Identify which cell holds the provided text, then report its [X, Y] central coordinate. 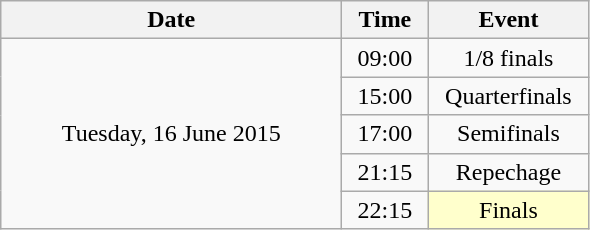
Finals [508, 210]
15:00 [385, 96]
1/8 finals [508, 58]
Semifinals [508, 134]
17:00 [385, 134]
Quarterfinals [508, 96]
Date [172, 20]
09:00 [385, 58]
Repechage [508, 172]
21:15 [385, 172]
22:15 [385, 210]
Tuesday, 16 June 2015 [172, 134]
Event [508, 20]
Time [385, 20]
